Capture the cell that displays the provided text and extract its [x, y] central coordinate. 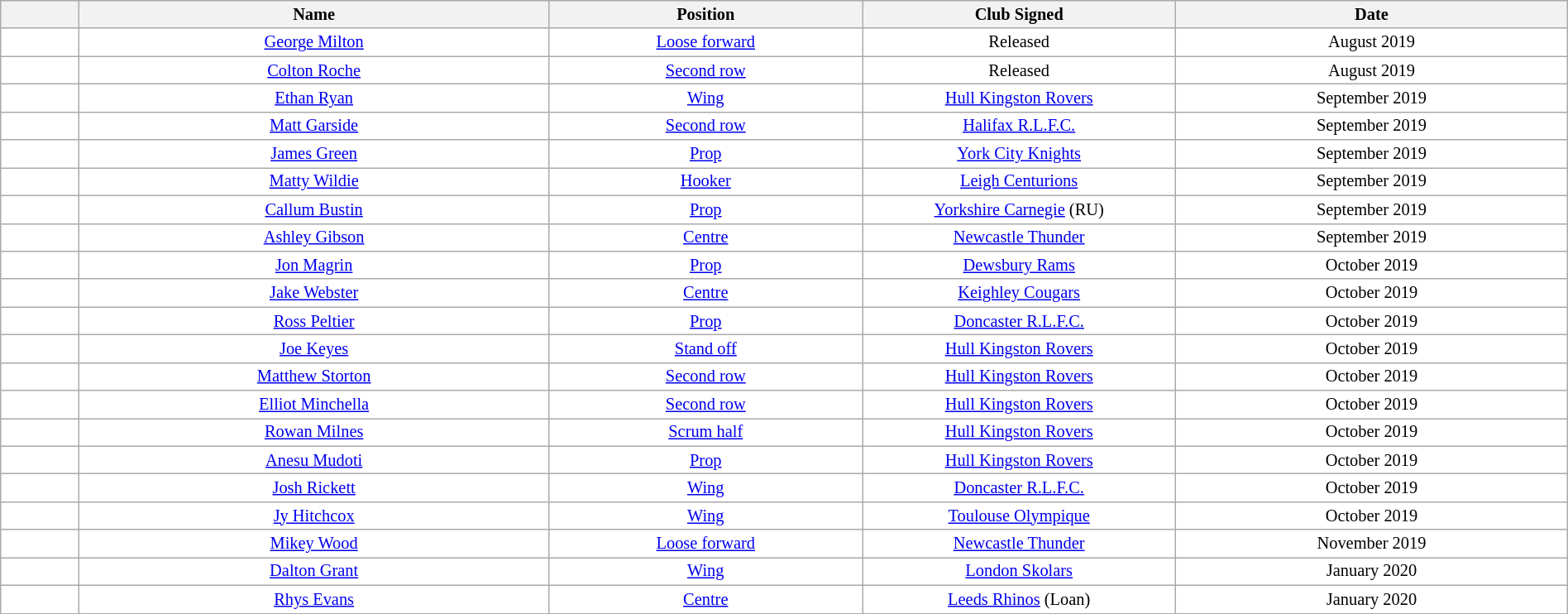
Dalton Grant [313, 571]
Leigh Centurions [1019, 181]
Jon Magrin [313, 265]
Leeds Rhinos (Loan) [1019, 599]
Ethan Ryan [313, 98]
Jake Webster [313, 293]
Hooker [706, 181]
Ross Peltier [313, 321]
Rhys Evans [313, 599]
Callum Bustin [313, 209]
Toulouse Olympique [1019, 516]
Dewsbury Rams [1019, 265]
Josh Rickett [313, 487]
Colton Roche [313, 70]
Club Signed [1019, 14]
Matty Wildie [313, 181]
Matthew Storton [313, 377]
York City Knights [1019, 154]
Anesu Mudoti [313, 460]
Scrum half [706, 432]
James Green [313, 154]
Rowan Milnes [313, 432]
Ashley Gibson [313, 237]
Name [313, 14]
Elliot Minchella [313, 405]
Mikey Wood [313, 544]
London Skolars [1019, 571]
Date [1372, 14]
Jy Hitchcox [313, 516]
November 2019 [1372, 544]
Position [706, 14]
Matt Garside [313, 126]
George Milton [313, 42]
Stand off [706, 348]
Yorkshire Carnegie (RU) [1019, 209]
Keighley Cougars [1019, 293]
Halifax R.L.F.C. [1019, 126]
Joe Keyes [313, 348]
